Find where the given text appears and provide that cell's center as (X, Y) coordinate. 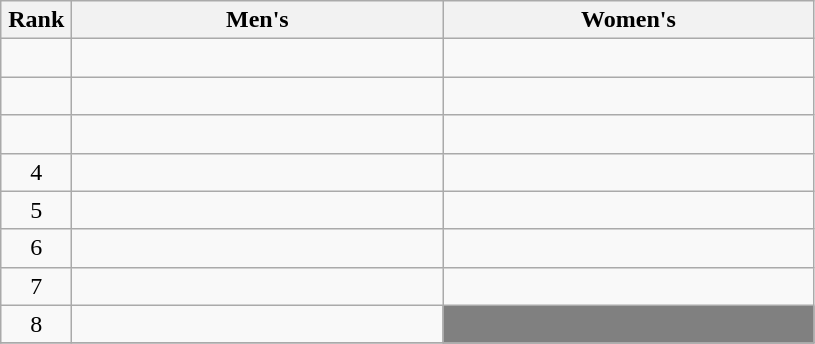
6 (36, 248)
Rank (36, 20)
8 (36, 324)
7 (36, 286)
5 (36, 210)
4 (36, 172)
Women's (628, 20)
Men's (258, 20)
